Return (x, y) of the center of cell containing provided text 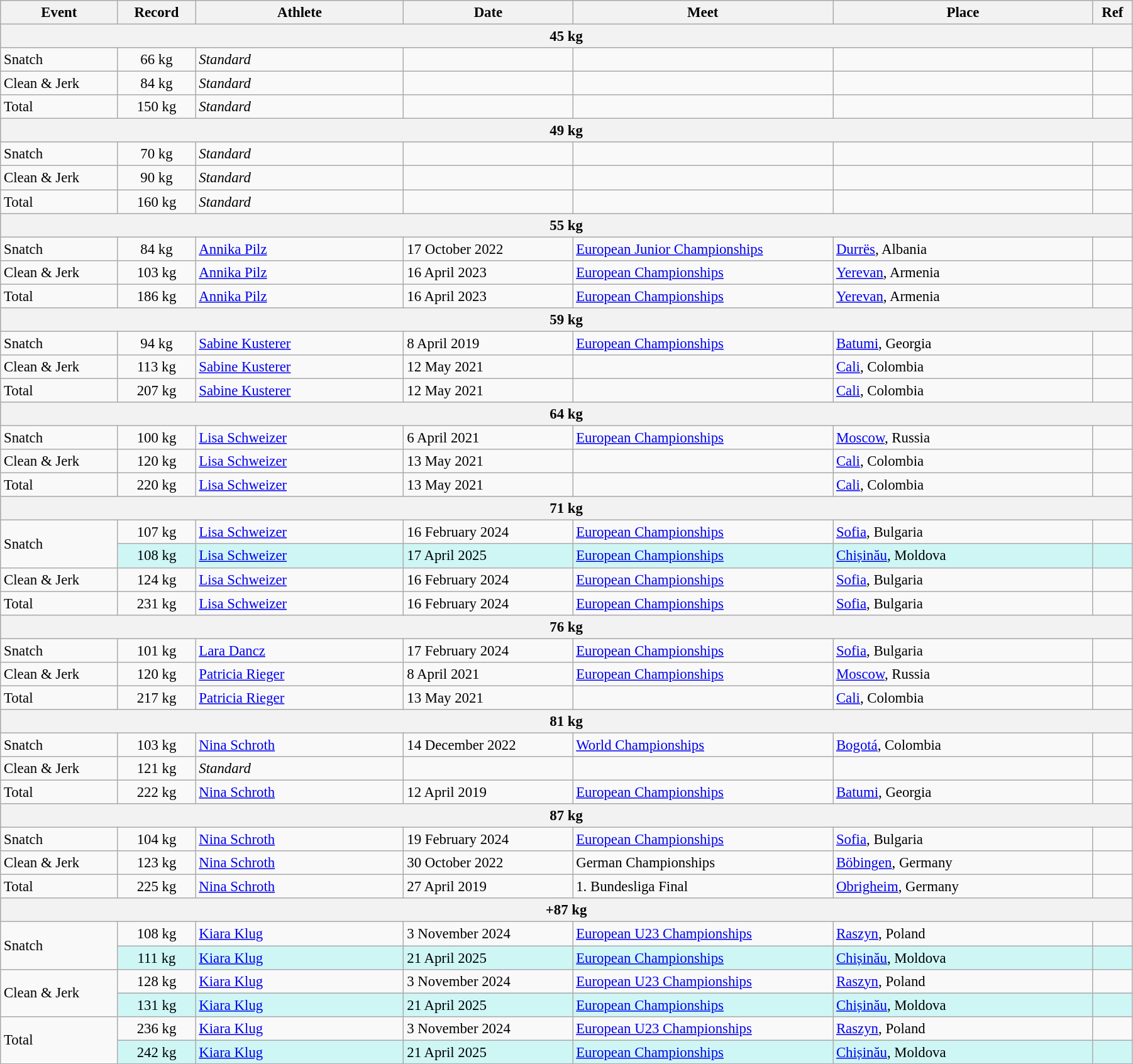
90 kg (157, 178)
124 kg (157, 579)
Ref (1112, 13)
1. Bundesliga Final (703, 887)
+87 kg (566, 911)
17 October 2022 (488, 249)
101 kg (157, 650)
121 kg (157, 769)
Athlete (299, 13)
128 kg (157, 981)
231 kg (157, 603)
111 kg (157, 958)
94 kg (157, 343)
Bogotá, Colombia (963, 745)
12 April 2019 (488, 793)
59 kg (566, 320)
49 kg (566, 131)
German Championships (703, 863)
Place (963, 13)
45 kg (566, 36)
100 kg (157, 438)
6 April 2021 (488, 438)
14 December 2022 (488, 745)
87 kg (566, 816)
207 kg (157, 390)
Meet (703, 13)
242 kg (157, 1052)
World Championships (703, 745)
19 February 2024 (488, 840)
217 kg (157, 698)
220 kg (157, 485)
66 kg (157, 60)
Event (59, 13)
Obrigheim, Germany (963, 887)
30 October 2022 (488, 863)
71 kg (566, 508)
107 kg (157, 532)
104 kg (157, 840)
Record (157, 13)
113 kg (157, 367)
Böbingen, Germany (963, 863)
64 kg (566, 414)
Durrës, Albania (963, 249)
123 kg (157, 863)
17 April 2025 (488, 556)
186 kg (157, 296)
8 April 2021 (488, 674)
Date (488, 13)
225 kg (157, 887)
70 kg (157, 154)
76 kg (566, 627)
8 April 2019 (488, 343)
Lara Dancz (299, 650)
55 kg (566, 225)
17 February 2024 (488, 650)
81 kg (566, 721)
222 kg (157, 793)
27 April 2019 (488, 887)
150 kg (157, 107)
131 kg (157, 1005)
European Junior Championships (703, 249)
236 kg (157, 1028)
160 kg (157, 202)
